Search for the cell housing the specified text and yield its (X, Y) center coordinate. 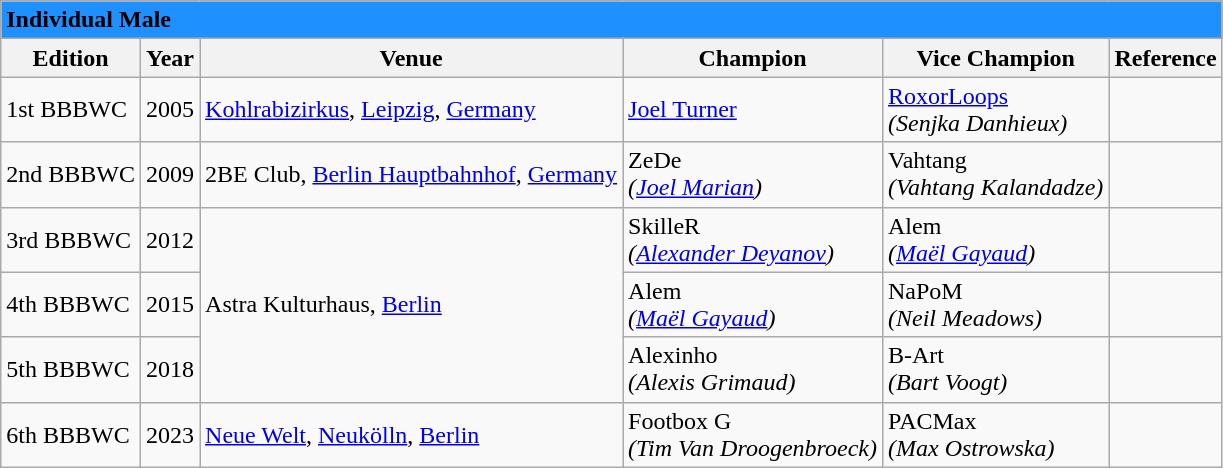
2005 (170, 110)
B-Art(Bart Voogt) (995, 370)
2015 (170, 304)
Astra Kulturhaus, Berlin (412, 304)
Footbox G(Tim Van Droogenbroeck) (753, 434)
6th BBBWC (71, 434)
3rd BBBWC (71, 240)
Year (170, 58)
2nd BBBWC (71, 174)
NaPoM(Neil Meadows) (995, 304)
Venue (412, 58)
2018 (170, 370)
Edition (71, 58)
Joel Turner (753, 110)
Individual Male (612, 20)
Alexinho(Alexis Grimaud) (753, 370)
Kohlrabizirkus, Leipzig, Germany (412, 110)
5th BBBWC (71, 370)
RoxorLoops(Senjka Danhieux) (995, 110)
PACMax(Max Ostrowska) (995, 434)
Champion (753, 58)
Neue Welt, Neukölln, Berlin (412, 434)
Vice Champion (995, 58)
4th BBBWC (71, 304)
ZeDe(Joel Marian) (753, 174)
Reference (1166, 58)
2012 (170, 240)
2023 (170, 434)
1st BBBWC (71, 110)
Vahtang(Vahtang Kalandadze) (995, 174)
2BE Club, Berlin Hauptbahnhof, Germany (412, 174)
SkilleR(Alexander Deyanov) (753, 240)
2009 (170, 174)
